Extract the [X, Y] coordinate from the center of the cell holding the provided text.  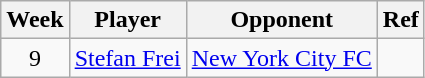
9 [35, 58]
Ref [400, 20]
Week [35, 20]
Stefan Frei [128, 58]
Opponent [282, 20]
Player [128, 20]
New York City FC [282, 58]
